Search for the cell housing the specified text and yield its [x, y] center coordinate. 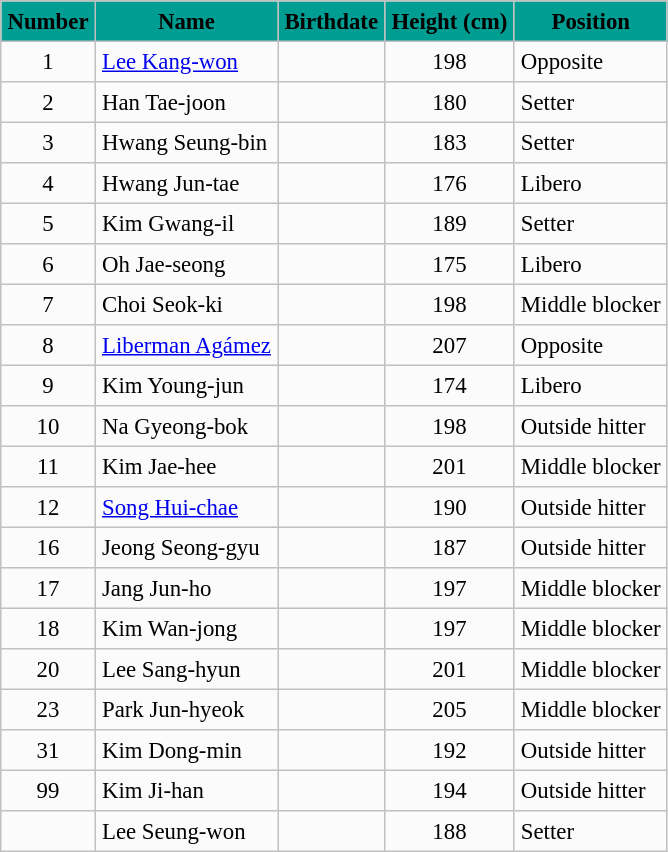
Song Hui-chae [186, 507]
3 [48, 142]
20 [48, 669]
Han Tae-joon [186, 102]
183 [450, 142]
99 [48, 790]
Kim Dong-min [186, 750]
Liberman Agámez [186, 345]
175 [450, 264]
Name [186, 21]
4 [48, 183]
Lee Kang-won [186, 61]
188 [450, 831]
31 [48, 750]
Kim Jae-hee [186, 466]
Lee Seung-won [186, 831]
Jeong Seong-gyu [186, 547]
180 [450, 102]
190 [450, 507]
5 [48, 223]
Hwang Seung-bin [186, 142]
9 [48, 385]
12 [48, 507]
174 [450, 385]
Park Jun-hyeok [186, 709]
189 [450, 223]
Kim Young-jun [186, 385]
Choi Seok-ki [186, 304]
2 [48, 102]
Oh Jae-seong [186, 264]
176 [450, 183]
Kim Ji-han [186, 790]
10 [48, 426]
Height (cm) [450, 21]
17 [48, 588]
Jang Jun-ho [186, 588]
Lee Sang-hyun [186, 669]
11 [48, 466]
Position [590, 21]
7 [48, 304]
Na Gyeong-bok [186, 426]
16 [48, 547]
187 [450, 547]
18 [48, 628]
Hwang Jun-tae [186, 183]
23 [48, 709]
192 [450, 750]
205 [450, 709]
194 [450, 790]
1 [48, 61]
207 [450, 345]
Kim Gwang-il [186, 223]
Number [48, 21]
6 [48, 264]
Birthdate [332, 21]
Kim Wan-jong [186, 628]
8 [48, 345]
